Determine the (x, y) coordinate at the center of the cell enclosing the given text.  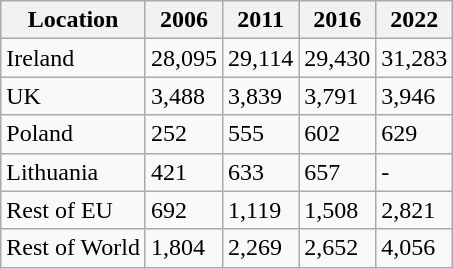
29,114 (260, 58)
- (414, 172)
Poland (74, 134)
2,821 (414, 210)
Ireland (74, 58)
Location (74, 20)
555 (260, 134)
3,839 (260, 96)
Lithuania (74, 172)
3,488 (184, 96)
UK (74, 96)
29,430 (338, 58)
28,095 (184, 58)
1,119 (260, 210)
2011 (260, 20)
4,056 (414, 248)
252 (184, 134)
2022 (414, 20)
2,652 (338, 248)
Rest of EU (74, 210)
633 (260, 172)
1,804 (184, 248)
3,791 (338, 96)
3,946 (414, 96)
692 (184, 210)
31,283 (414, 58)
657 (338, 172)
1,508 (338, 210)
629 (414, 134)
421 (184, 172)
2,269 (260, 248)
2016 (338, 20)
602 (338, 134)
2006 (184, 20)
Rest of World (74, 248)
